Detect which cell encompasses the target text, then output its (X, Y) center coordinate. 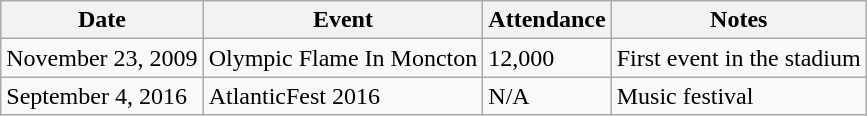
Notes (738, 20)
September 4, 2016 (102, 96)
AtlanticFest 2016 (343, 96)
First event in the stadium (738, 58)
Date (102, 20)
12,000 (547, 58)
Attendance (547, 20)
Olympic Flame In Moncton (343, 58)
Music festival (738, 96)
November 23, 2009 (102, 58)
N/A (547, 96)
Event (343, 20)
